Output the [x, y] coordinate of the center of the cell containing the given text.  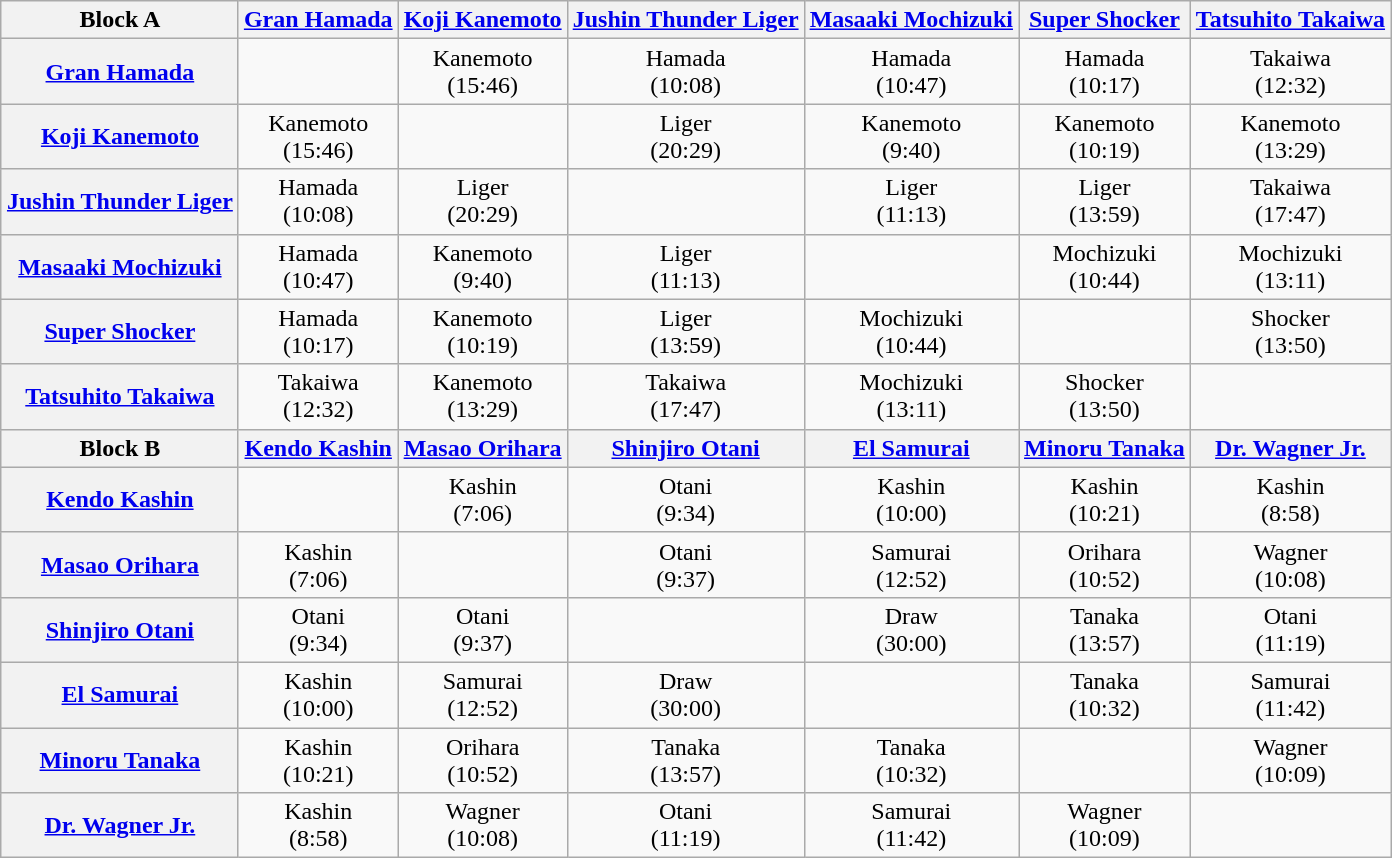
Block A [120, 20]
Block B [120, 448]
